Determine the [x, y] coordinate at the center of the cell enclosing the given text.  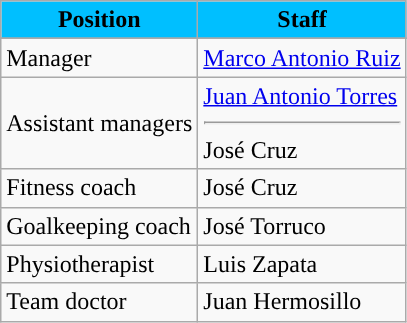
Assistant managers [100, 123]
Staff [302, 20]
Position [100, 20]
Juan Hermosillo [302, 302]
José Cruz [302, 188]
Marco Antonio Ruiz [302, 58]
Juan Antonio Torres José Cruz [302, 123]
José Torruco [302, 226]
Physiotherapist [100, 264]
Fitness coach [100, 188]
Team doctor [100, 302]
Manager [100, 58]
Luis Zapata [302, 264]
Goalkeeping coach [100, 226]
